Output the (X, Y) coordinate of the center of the cell containing the given text.  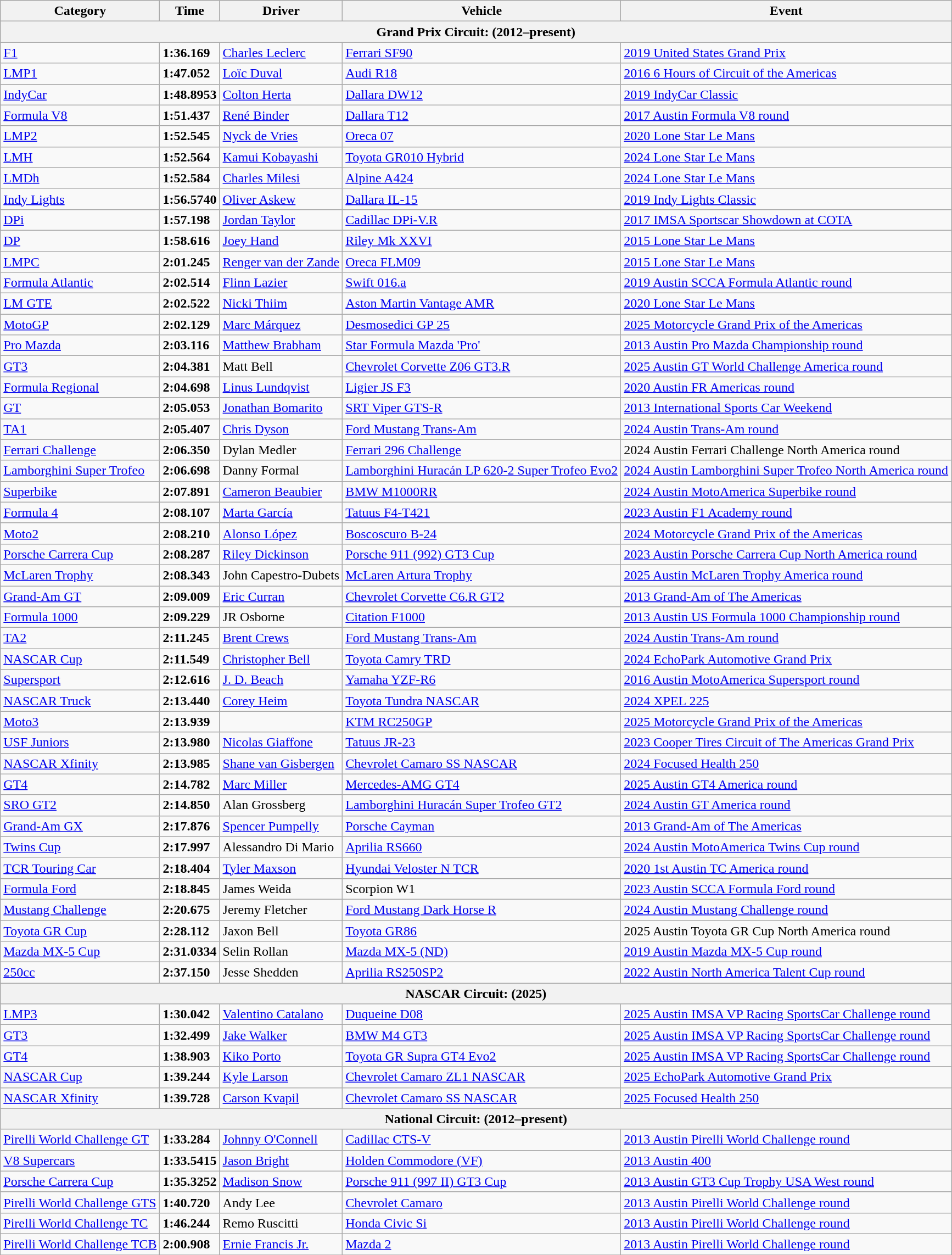
Toyota GR010 Hybrid (482, 157)
Ferrari Challenge (80, 450)
SRT Viper GTS-R (482, 408)
Category (80, 11)
2019 Austin SCCA Formula Atlantic round (786, 283)
2:05.407 (190, 429)
TCR Touring Car (80, 868)
National Circuit: (2012–present) (476, 1119)
Selin Rollan (281, 952)
2017 Austin Formula V8 round (786, 115)
Pirelli World Challenge TCB (80, 1244)
Toyota GR Cup (80, 931)
Pro Mazda (80, 345)
2016 Austin MotoAmerica Supersport round (786, 680)
Ford Mustang Dark Horse R (482, 910)
Jake Walker (281, 1035)
Dallara IL-15 (482, 199)
Dallara DW12 (482, 94)
Scorpion W1 (482, 889)
2025 Austin GT4 America round (786, 784)
2:28.112 (190, 931)
J. D. Beach (281, 680)
2024 Focused Health 250 (786, 763)
Oliver Askew (281, 199)
Mazda MX-5 Cup (80, 952)
2019 IndyCar Classic (786, 94)
Moto3 (80, 722)
2:06.350 (190, 450)
Jaxon Bell (281, 931)
Formula Regional (80, 387)
1:38.903 (190, 1056)
Jeremy Fletcher (281, 910)
2:13.985 (190, 763)
Driver (281, 11)
1:48.8953 (190, 94)
BMW M1000RR (482, 492)
250cc (80, 973)
Moto2 (80, 533)
1:40.720 (190, 1202)
Johnny O'Connell (281, 1140)
Grand-Am GT (80, 596)
2:02.522 (190, 304)
Aprilia RS250SP2 (482, 973)
2024 Austin GT America round (786, 805)
2024 Austin MotoAmerica Twins Cup round (786, 847)
Tatuus F4-T421 (482, 512)
LMDh (80, 178)
2024 Austin Lamborghini Super Trofeo North America round (786, 471)
Chris Dyson (281, 429)
Marta García (281, 512)
Jordan Taylor (281, 220)
2:17.876 (190, 826)
Lamborghini Super Trofeo (80, 471)
TA1 (80, 429)
1:56.5740 (190, 199)
V8 Supercars (80, 1161)
2024 Motorcycle Grand Prix of the Americas (786, 533)
Alpine A424 (482, 178)
Danny Formal (281, 471)
Mazda MX-5 (ND) (482, 952)
Chevrolet Camaro (482, 1202)
2:06.698 (190, 471)
SRO GT2 (80, 805)
Vehicle (482, 11)
Aprilia RS660 (482, 847)
2:09.229 (190, 617)
Eric Curran (281, 596)
Alonso López (281, 533)
2:11.245 (190, 638)
Kiko Porto (281, 1056)
2:02.514 (190, 283)
Duqueine D08 (482, 1014)
Toyota Tundra NASCAR (482, 701)
Colton Herta (281, 94)
Cadillac DPi-V.R (482, 220)
LMPC (80, 262)
1:36.169 (190, 53)
1:33.284 (190, 1140)
2025 Austin Toyota GR Cup North America round (786, 931)
NASCAR Circuit: (2025) (476, 994)
Linus Lundqvist (281, 387)
BMW M4 GT3 (482, 1035)
GT (80, 408)
Valentino Catalano (281, 1014)
Toyota GR86 (482, 931)
2024 Austin Ferrari Challenge North America round (786, 450)
Time (190, 11)
Matthew Brabham (281, 345)
Christopher Bell (281, 659)
Pirelli World Challenge GT (80, 1140)
2013 Austin GT3 Cup Trophy USA West round (786, 1181)
James Weida (281, 889)
2013 Austin US Formula 1000 Championship round (786, 617)
2:37.150 (190, 973)
John Capestro-Dubets (281, 575)
Aston Martin Vantage AMR (482, 304)
1:35.3252 (190, 1181)
Remo Ruscitti (281, 1223)
Porsche 911 (992) GT3 Cup (482, 554)
Citation F1000 (482, 617)
Event (786, 11)
Cameron Beaubier (281, 492)
Superbike (80, 492)
Mazda 2 (482, 1244)
2:18.404 (190, 868)
Oreca 07 (482, 136)
2:14.850 (190, 805)
Formula Ford (80, 889)
2025 Focused Health 250 (786, 1098)
McLaren Artura Trophy (482, 575)
Brent Crews (281, 638)
Toyota Camry TRD (482, 659)
2024 EchoPark Automotive Grand Prix (786, 659)
Matt Bell (281, 366)
Flinn Lazier (281, 283)
René Binder (281, 115)
2013 Austin 400 (786, 1161)
1:52.564 (190, 157)
Oreca FLM09 (482, 262)
Kyle Larson (281, 1077)
2019 United States Grand Prix (786, 53)
Porsche Cayman (482, 826)
Ernie Francis Jr. (281, 1244)
1:30.042 (190, 1014)
Dylan Medler (281, 450)
Charles Leclerc (281, 53)
2024 XPEL 225 (786, 701)
2:02.129 (190, 325)
Andy Lee (281, 1202)
Pirelli World Challenge GTS (80, 1202)
Grand-Am GX (80, 826)
Twins Cup (80, 847)
1:52.545 (190, 136)
IndyCar (80, 94)
LMP3 (80, 1014)
2:12.616 (190, 680)
Riley Dickinson (281, 554)
2:11.549 (190, 659)
Madison Snow (281, 1181)
LMP2 (80, 136)
2:08.210 (190, 533)
Spencer Pumpelly (281, 826)
LMH (80, 157)
Dallara T12 (482, 115)
McLaren Trophy (80, 575)
1:39.728 (190, 1098)
2:00.908 (190, 1244)
2:05.053 (190, 408)
1:33.5415 (190, 1161)
2020 Austin FR Americas round (786, 387)
2:08.343 (190, 575)
Chevrolet Corvette C6.R GT2 (482, 596)
Desmosedici GP 25 (482, 325)
2:08.287 (190, 554)
Nyck de Vries (281, 136)
Renger van der Zande (281, 262)
Audi R18 (482, 74)
Indy Lights (80, 199)
Formula 1000 (80, 617)
2:08.107 (190, 512)
Swift 016.a (482, 283)
Tyler Maxson (281, 868)
Chevrolet Camaro ZL1 NASCAR (482, 1077)
MotoGP (80, 325)
Jonathan Bomarito (281, 408)
1:32.499 (190, 1035)
Shane van Gisbergen (281, 763)
2023 Austin F1 Academy round (786, 512)
2:20.675 (190, 910)
Formula Atlantic (80, 283)
Alan Grossberg (281, 805)
Jesse Shedden (281, 973)
Jason Bright (281, 1161)
KTM RC250GP (482, 722)
2:14.782 (190, 784)
2:04.698 (190, 387)
1:52.584 (190, 178)
Formula 4 (80, 512)
Charles Milesi (281, 178)
NASCAR Truck (80, 701)
1:58.616 (190, 241)
Chevrolet Corvette Z06 GT3.R (482, 366)
Toyota GR Supra GT4 Evo2 (482, 1056)
2019 Indy Lights Classic (786, 199)
2:31.0334 (190, 952)
Loïc Duval (281, 74)
2:07.891 (190, 492)
2020 1st Austin TC America round (786, 868)
2024 Austin MotoAmerica Superbike round (786, 492)
Lamborghini Huracán Super Trofeo GT2 (482, 805)
DPi (80, 220)
1:39.244 (190, 1077)
2013 Austin Pro Mazda Championship round (786, 345)
1:47.052 (190, 74)
2016 6 Hours of Circuit of the Americas (786, 74)
1:57.198 (190, 220)
Pirelli World Challenge TC (80, 1223)
2:04.381 (190, 366)
2:13.939 (190, 722)
Marc Márquez (281, 325)
1:51.437 (190, 115)
2:01.245 (190, 262)
Yamaha YZF-R6 (482, 680)
2:18.845 (190, 889)
Mercedes-AMG GT4 (482, 784)
LM GTE (80, 304)
Nicolas Giaffone (281, 743)
TA2 (80, 638)
DP (80, 241)
2024 Austin Mustang Challenge round (786, 910)
2013 International Sports Car Weekend (786, 408)
2023 Austin SCCA Formula Ford round (786, 889)
2:13.440 (190, 701)
2:09.009 (190, 596)
LMP1 (80, 74)
Formula V8 (80, 115)
2023 Cooper Tires Circuit of The Americas Grand Prix (786, 743)
Honda Civic Si (482, 1223)
Ferrari SF90 (482, 53)
Mustang Challenge (80, 910)
2019 Austin Mazda MX-5 Cup round (786, 952)
Riley Mk XXVI (482, 241)
Carson Kvapil (281, 1098)
F1 (80, 53)
2017 IMSA Sportscar Showdown at COTA (786, 220)
Joey Hand (281, 241)
2025 EchoPark Automotive Grand Prix (786, 1077)
2023 Austin Porsche Carrera Cup North America round (786, 554)
Supersport (80, 680)
Lamborghini Huracán LP 620-2 Super Trofeo Evo2 (482, 471)
Star Formula Mazda 'Pro' (482, 345)
Grand Prix Circuit: (2012–present) (476, 32)
1:46.244 (190, 1223)
USF Juniors (80, 743)
Corey Heim (281, 701)
Hyundai Veloster N TCR (482, 868)
Boscoscuro B-24 (482, 533)
Alessandro Di Mario (281, 847)
Ferrari 296 Challenge (482, 450)
2:17.997 (190, 847)
JR Osborne (281, 617)
2022 Austin North America Talent Cup round (786, 973)
Cadillac CTS-V (482, 1140)
Porsche 911 (997 II) GT3 Cup (482, 1181)
Marc Miller (281, 784)
2:13.980 (190, 743)
Tatuus JR-23 (482, 743)
2:03.116 (190, 345)
Kamui Kobayashi (281, 157)
Nicki Thiim (281, 304)
Ligier JS F3 (482, 387)
2025 Austin GT World Challenge America round (786, 366)
2025 Austin McLaren Trophy America round (786, 575)
Holden Commodore (VF) (482, 1161)
